Capture the cell that displays the provided text and extract its [X, Y] central coordinate. 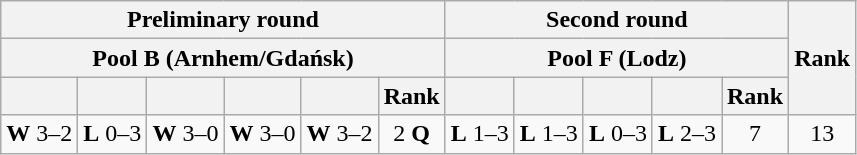
Preliminary round [223, 20]
Pool B (Arnhem/Gdańsk) [223, 58]
L 2–3 [686, 134]
7 [756, 134]
2 Q [412, 134]
Second round [616, 20]
Pool F (Lodz) [616, 58]
13 [822, 134]
